Capture the cell that displays the provided text and extract its [X, Y] central coordinate. 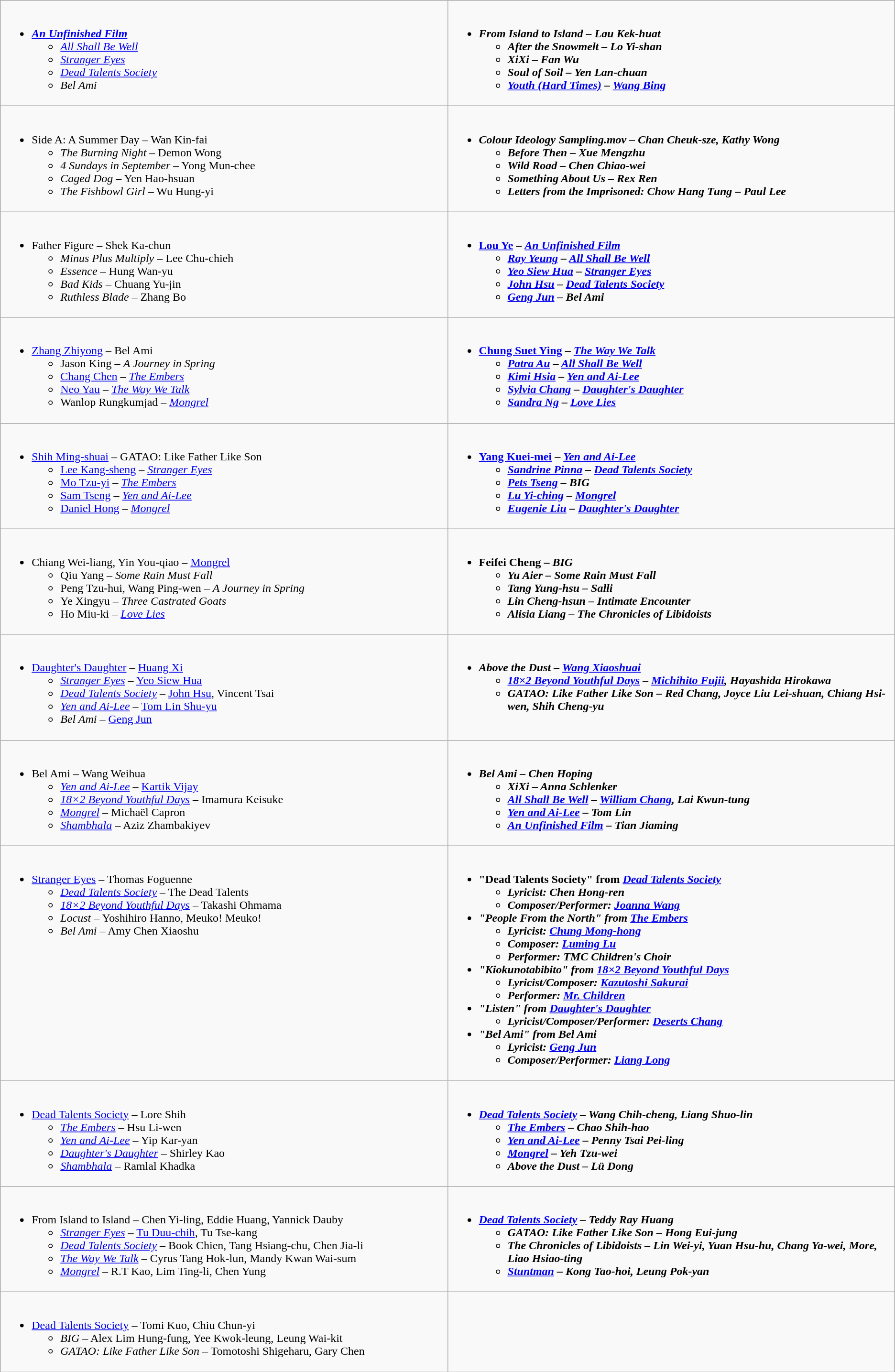
Chung Suet Ying – The Way We TalkPatra Au – All Shall Be WellKimi Hsia – Yen and Ai-LeeSylvia Chang – Daughter's DaughterSandra Ng – Love Lies [671, 370]
Bel Ami – Wang WeihuaYen and Ai-Lee – Kartik Vijay18×2 Beyond Youthful Days – Imamura KeisukeMongrel – Michaël CapronShambhala – Aziz Zhambakiyev [224, 793]
Feifei Cheng – BIGYu Aier – Some Rain Must FallTang Yung-hsu – SalliLin Cheng-hsun – Intimate EncounterAlisia Liang – The Chronicles of Libidoists [671, 581]
Dead Talents Society – Lore ShihThe Embers – Hsu Li-wenYen and Ai-Lee – Yip Kar-yanDaughter's Daughter – Shirley KaoShambhala – Ramlal Khadka [224, 1133]
Lou Ye – An Unfinished FilmRay Yeung – All Shall Be WellYeo Siew Hua – Stranger EyesJohn Hsu – Dead Talents SocietyGeng Jun – Bel Ami [671, 265]
Shih Ming-shuai – GATAO: Like Father Like SonLee Kang-sheng – Stranger EyesMo Tzu-yi – The EmbersSam Tseng – Yen and Ai-LeeDaniel Hong – Mongrel [224, 476]
From Island to Island – Lau Kek-huatAfter the Snowmelt – Lo Yi-shanXiXi – Fan WuSoul of Soil – Yen Lan-chuanYouth (Hard Times) – Wang Bing [671, 54]
An Unfinished FilmAll Shall Be WellStranger EyesDead Talents SocietyBel Ami [224, 54]
Bel Ami – Chen HopingXiXi – Anna SchlenkerAll Shall Be Well – William Chang, Lai Kwun-tungYen and Ai-Lee – Tom LinAn Unfinished Film – Tian Jiaming [671, 793]
Yang Kuei-mei – Yen and Ai-LeeSandrine Pinna – Dead Talents SocietyPets Tseng – BIGLu Yi-ching – MongrelEugenie Liu – Daughter's Daughter [671, 476]
Father Figure – Shek Ka-chunMinus Plus Multiply – Lee Chu-chiehEssence – Hung Wan-yuBad Kids – Chuang Yu-jinRuthless Blade – Zhang Bo [224, 265]
Zhang Zhiyong – Bel AmiJason King – A Journey in SpringChang Chen – The EmbersNeo Yau – The Way We TalkWanlop Rungkumjad – Mongrel [224, 370]
